Determine the [x, y] coordinate at the center of the cell enclosing the given text.  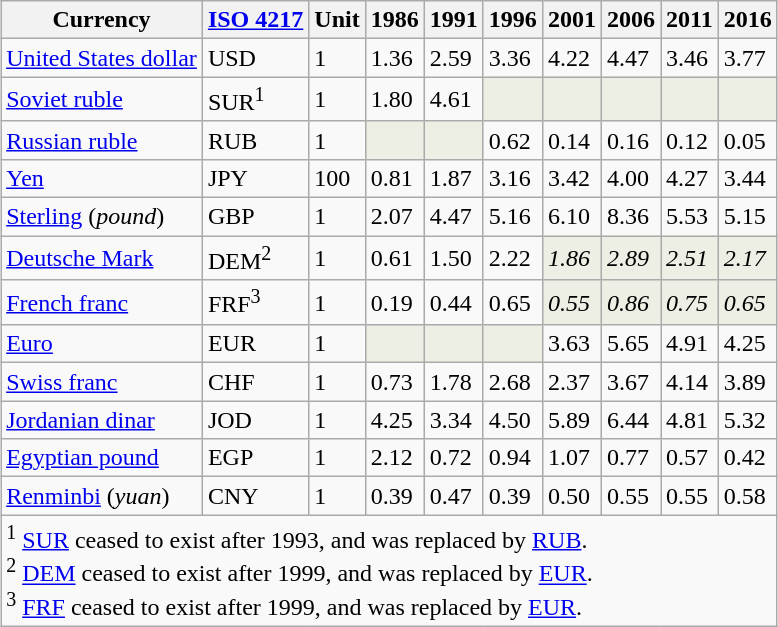
2.12 [394, 458]
6.10 [572, 217]
4.22 [572, 58]
0.16 [630, 140]
RUB [255, 140]
1.78 [454, 382]
Swiss franc [102, 382]
3.46 [690, 58]
100 [337, 178]
5.15 [748, 217]
USD [255, 58]
1991 [454, 20]
5.65 [630, 344]
CNY [255, 496]
4.14 [690, 382]
2.17 [748, 258]
4.00 [630, 178]
0.73 [394, 382]
Deutsche Mark [102, 258]
JOD [255, 420]
3.77 [748, 58]
5.16 [512, 217]
2016 [748, 20]
French franc [102, 302]
0.19 [394, 302]
4.27 [690, 178]
1.87 [454, 178]
3.42 [572, 178]
0.62 [512, 140]
0.77 [630, 458]
Currency [102, 20]
3.16 [512, 178]
GBP [255, 217]
Soviet ruble [102, 100]
JPY [255, 178]
2.07 [394, 217]
5.32 [748, 420]
0.12 [690, 140]
EGP [255, 458]
0.50 [572, 496]
ISO 4217 [255, 20]
1996 [512, 20]
5.53 [690, 217]
DEM2 [255, 258]
United States dollar [102, 58]
2011 [690, 20]
0.61 [394, 258]
Euro [102, 344]
3.67 [630, 382]
2001 [572, 20]
1.36 [394, 58]
0.86 [630, 302]
EUR [255, 344]
5.89 [572, 420]
Sterling (pound) [102, 217]
Jordanian dinar [102, 420]
3.63 [572, 344]
3.89 [748, 382]
6.44 [630, 420]
1.86 [572, 258]
4.91 [690, 344]
Unit [337, 20]
2.89 [630, 258]
8.36 [630, 217]
4.50 [512, 420]
4.61 [454, 100]
2.68 [512, 382]
2.59 [454, 58]
SUR1 [255, 100]
3.34 [454, 420]
0.42 [748, 458]
1.80 [394, 100]
Russian ruble [102, 140]
2.22 [512, 258]
0.14 [572, 140]
0.72 [454, 458]
0.94 [512, 458]
1986 [394, 20]
1.50 [454, 258]
0.05 [748, 140]
0.47 [454, 496]
Egyptian pound [102, 458]
FRF3 [255, 302]
0.57 [690, 458]
1.07 [572, 458]
2.37 [572, 382]
CHF [255, 382]
2.51 [690, 258]
Renminbi (yuan) [102, 496]
Yen [102, 178]
0.58 [748, 496]
4.81 [690, 420]
2006 [630, 20]
3.36 [512, 58]
0.44 [454, 302]
3.44 [748, 178]
0.75 [690, 302]
0.81 [394, 178]
